Return the [X, Y] coordinate for the center point of the cell that contains the specified text.  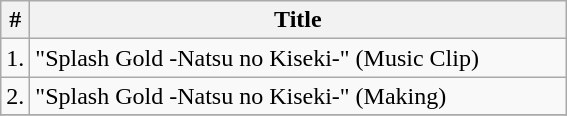
1. [16, 58]
"Splash Gold -Natsu no Kiseki-" (Making) [298, 96]
2. [16, 96]
Title [298, 20]
# [16, 20]
"Splash Gold -Natsu no Kiseki-" (Music Clip) [298, 58]
